For the text-containing cell, return its midpoint in (X, Y) coordinate format. 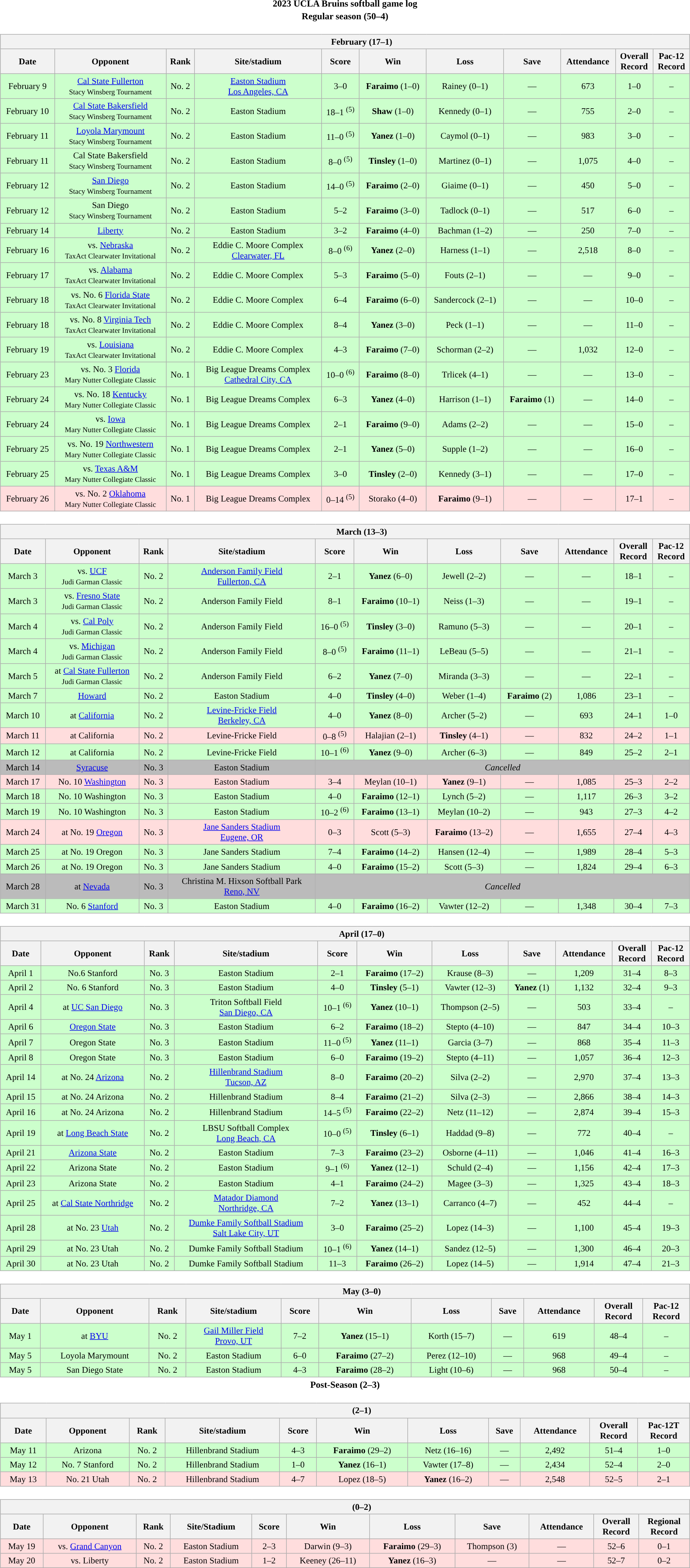
Tinsley (3–0) (390, 626)
2,866 (584, 1097)
772 (584, 1132)
1,655 (586, 832)
29–4 (633, 866)
6–4 (340, 300)
March 26 (23, 866)
Lynch (5–2) (464, 797)
Archer (5–2) (464, 715)
22–1 (633, 676)
10–0 (5) (337, 1132)
1,156 (584, 1168)
Yanez (7–0) (390, 676)
0–1 (664, 1546)
Tinsley (6–1) (394, 1132)
17–0 (634, 474)
7–4 (335, 852)
Hillenbrand StadiumTucson, AZ (246, 1077)
Faraimo (8–0) (393, 374)
vs. No. 8 Virginia TechTaxAct Clearwater Invitational (110, 324)
4–1 (337, 1183)
March 14 (23, 767)
March 28 (23, 886)
0–8 (5) (335, 736)
34–4 (632, 1027)
Yanez (6–0) (390, 576)
Yanez (4–0) (393, 399)
Eddie C. Moore ComplexClearwater, FL (258, 250)
vs. No. 6 Florida StateTaxAct Clearwater Invitational (110, 300)
16–3 (671, 1152)
18–3 (671, 1183)
Vawter (12–2) (464, 906)
Faraimo (1) (532, 399)
May (3–0) (345, 1291)
943 (586, 812)
No. 7 Stanford (88, 1464)
28–4 (633, 852)
(2–1) (345, 1410)
Adams (2–2) (465, 424)
vs. Cal PolyJudi Garman Classic (92, 626)
1,086 (586, 696)
Gail Miller FieldProvo, UT (233, 1336)
March 17 (23, 782)
April 1 (21, 973)
February (17–1) (345, 42)
February 17 (28, 275)
Peck (1–1) (465, 324)
Faraimo (26–2) (394, 1264)
April 8 (21, 1058)
8–0 (6) (340, 250)
849 (586, 752)
17–3 (671, 1168)
Yanez (15–1) (365, 1336)
Howard (92, 696)
vs. Fresno StateJudi Garman Classic (92, 601)
45–4 (632, 1228)
at Cal State Northridge (92, 1202)
52–4 (614, 1464)
March 7 (23, 696)
52–6 (616, 1546)
April 29 (21, 1248)
39–4 (632, 1112)
No. 21 Utah (88, 1479)
April 15 (21, 1097)
Supple (1–2) (465, 449)
Arizona (88, 1450)
March 24 (23, 832)
at Cal State FullertonJudi Garman Classic (92, 676)
4–7 (298, 1479)
Big League Dreams ComplexCathedral City, CA (258, 374)
Levine-Fricke FieldBerkeley, CA (242, 715)
17–1 (634, 499)
40–4 (632, 1132)
43–4 (632, 1183)
38–4 (632, 1097)
Matador DiamondNorthridge, CA (246, 1202)
21–3 (671, 1264)
983 (588, 136)
25–3 (633, 782)
44–4 (632, 1202)
10–0 (6) (340, 374)
Halajian (2–1) (390, 736)
15–3 (671, 1112)
2,492 (555, 1450)
Krause (8–3) (470, 973)
10–2 (6) (335, 812)
Faraimo (2–0) (393, 186)
May 13 (23, 1479)
1–2 (269, 1561)
19–1 (633, 601)
Tadlock (0–1) (465, 210)
5–2 (340, 210)
832 (586, 736)
Faraimo (23–2) (394, 1152)
Kennedy (3–1) (465, 474)
Tinsley (4–0) (390, 696)
Bachman (1–2) (465, 230)
755 (588, 111)
250 (588, 230)
May 20 (22, 1561)
Stepto (4–11) (470, 1058)
2,874 (584, 1112)
27–3 (633, 812)
vs. UCFJudi Garman Classic (92, 576)
Harrison (1–1) (465, 399)
Yanez (14–1) (394, 1248)
Shaw (1–0) (393, 111)
at Nevada (92, 886)
15–0 (634, 424)
1,132 (584, 988)
April 6 (21, 1027)
March 19 (23, 812)
vs. No. 3 FloridaMary Nutter Collegiate Classic (110, 374)
3–4 (335, 782)
10–0 (634, 300)
Faraimo (4–0) (393, 230)
vs. AlabamaTaxAct Clearwater Invitational (110, 275)
Faraimo (22–2) (394, 1112)
vs. NebraskaTaxAct Clearwater Invitational (110, 250)
at UC San Diego (92, 1007)
13–0 (634, 374)
Cal State FullertonStacy Winsberg Tournament (110, 86)
Hansen (12–4) (464, 852)
Caymol (0–1) (465, 136)
Yanez (5–0) (393, 449)
Faraimo (21–2) (394, 1097)
May 11 (23, 1450)
Netz (16–16) (448, 1450)
26–3 (633, 797)
673 (588, 86)
452 (584, 1202)
Meylan (10–2) (464, 812)
April 30 (21, 1264)
March 31 (23, 906)
1,075 (588, 161)
0–14 (5) (340, 499)
14–0 (5) (340, 186)
14–0 (634, 399)
8–3 (671, 973)
36–4 (632, 1058)
Easton StadiumLos Angeles, CA (258, 86)
Faraimo (7–0) (393, 350)
April 19 (21, 1132)
April 23 (21, 1183)
Anderson Family FieldFullerton, CA (242, 576)
1,989 (586, 852)
2–3 (269, 1546)
February 14 (28, 230)
Site/Stadium (211, 1526)
2,970 (584, 1077)
1,032 (588, 350)
Faraimo (19–2) (394, 1058)
Garcia (3–7) (470, 1042)
Tinsley (5–1) (394, 988)
Schuld (2–4) (470, 1168)
Jewell (2–2) (464, 576)
37–4 (632, 1077)
Lopez (18–5) (362, 1479)
vs. No. 18 KentuckyMary Nutter Collegiate Classic (110, 399)
April 4 (21, 1007)
Lopez (14–5) (470, 1264)
April 28 (21, 1228)
Fouts (2–1) (465, 275)
25–2 (633, 752)
1–1 (672, 736)
1,325 (584, 1183)
1,100 (584, 1228)
Faraimo (9–1) (465, 499)
30–4 (633, 906)
March (13–3) (345, 532)
503 (584, 1007)
Light (10–6) (451, 1370)
2,434 (555, 1464)
March 11 (23, 736)
Vawter (17–8) (448, 1464)
vs. Liberty (90, 1561)
LeBeau (5–5) (464, 651)
9–1 (6) (337, 1168)
vs. LouisianaTaxAct Clearwater Invitational (110, 350)
Stepto (4–10) (470, 1027)
2,548 (555, 1479)
9–0 (634, 275)
24–1 (633, 715)
May 12 (23, 1464)
Faraimo (28–2) (365, 1370)
Syracuse (92, 767)
42–4 (632, 1168)
Thompson (2–5) (470, 1007)
May 1 (20, 1336)
Silva (2–2) (470, 1077)
March 25 (23, 852)
Pac-12TRecord (664, 1430)
Faraimo (15–2) (390, 866)
Loyola MarymountStacy Winsberg Tournament (110, 136)
693 (586, 715)
1,057 (584, 1058)
18–1 (633, 576)
Sandez (12–5) (470, 1248)
Darwin (9–3) (328, 1546)
Silva (2–3) (470, 1097)
Yanez (12–1) (394, 1168)
Faraimo (27–2) (365, 1356)
Faraimo (11–1) (390, 651)
13–3 (671, 1077)
Magee (3–3) (470, 1183)
Faraimo (5–0) (393, 275)
April (17–0) (345, 934)
12–0 (634, 350)
10–3 (671, 1027)
Neiss (1–3) (464, 601)
February 9 (28, 86)
Ramuno (5–3) (464, 626)
Korth (15–7) (451, 1336)
February 10 (28, 111)
Yanez (16–1) (362, 1464)
Faraimo (14–2) (390, 852)
Harness (1–1) (465, 250)
Meylan (10–1) (390, 782)
Faraimo (29–3) (412, 1546)
Faraimo (18–2) (394, 1027)
4–2 (672, 812)
16–0 (5) (335, 626)
35–4 (632, 1042)
April 2 (21, 988)
Yanez (16–2) (448, 1479)
Martinez (0–1) (465, 161)
868 (584, 1042)
Archer (6–3) (464, 752)
19–3 (671, 1228)
21–1 (633, 651)
5–0 (634, 186)
Faraimo (25–2) (394, 1228)
May 19 (22, 1546)
7–0 (634, 230)
1,914 (584, 1264)
Faraimo (9–0) (393, 424)
Faraimo (1–0) (393, 86)
Yanez (9–0) (390, 752)
Faraimo (16–2) (390, 906)
Lopez (14–3) (470, 1228)
48–4 (618, 1336)
Storako (4–0) (393, 499)
Keeney (26–11) (328, 1561)
(0–2) (345, 1507)
Jane Sanders StadiumEugene, OR (242, 832)
847 (584, 1027)
Trlicek (4–1) (465, 374)
8–1 (335, 601)
April 25 (21, 1202)
Weber (1–4) (464, 696)
Faraimo (20–2) (394, 1077)
April 22 (21, 1168)
Christina M. Hixson Softball ParkReno, NV (242, 886)
vs. MichiganJudi Garman Classic (92, 651)
Perez (12–10) (451, 1356)
April 7 (21, 1042)
Faraimo (13–1) (390, 812)
52–5 (614, 1479)
619 (559, 1336)
Faraimo (13–2) (464, 832)
Faraimo (12–1) (390, 797)
Faraimo (17–2) (394, 973)
14–3 (671, 1097)
Vawter (12–3) (470, 988)
Haddad (9–8) (470, 1132)
14–5 (5) (337, 1112)
Giaime (0–1) (465, 186)
20–1 (633, 626)
Loyola Marymount (95, 1356)
1,300 (584, 1248)
February 23 (28, 374)
April 16 (21, 1112)
vs. Grand Canyon (90, 1546)
Yanez (1–0) (393, 136)
16–0 (634, 449)
Schorman (2–2) (465, 350)
March 5 (23, 676)
Yanez (8–0) (390, 715)
27–4 (633, 832)
1,117 (586, 797)
Netz (11–12) (470, 1112)
Tinsley (1–0) (393, 161)
March 10 (23, 715)
Yanez (1) (532, 988)
Yanez (16–3) (412, 1561)
April 21 (21, 1152)
517 (588, 210)
Thompson (3) (492, 1546)
April 14 (21, 1077)
1,348 (586, 906)
24–2 (633, 736)
Kennedy (0–1) (465, 111)
51–4 (614, 1450)
0–2 (664, 1561)
LBSU Softball ComplexLong Beach, CA (246, 1132)
vs. Texas A&MMary Nutter Collegiate Classic (110, 474)
23–1 (633, 696)
Yanez (11–1) (394, 1042)
Dumke Family Softball StadiumSalt Lake City, UT (246, 1228)
Yanez (2–0) (393, 250)
Sandercock (2–1) (465, 300)
March 18 (23, 797)
Yanez (3–0) (393, 324)
Triton Softball FieldSan Diego, CA (246, 1007)
San Diego State (95, 1370)
20–3 (671, 1248)
50–4 (618, 1370)
9–3 (671, 988)
1,824 (586, 866)
1,209 (584, 973)
February 16 (28, 250)
Yanez (9–1) (464, 782)
February 26 (28, 499)
March 12 (23, 752)
Yanez (13–1) (394, 1202)
Rainey (0–1) (465, 86)
vs. No. 19 NorthwesternMary Nutter Collegiate Classic (110, 449)
31–4 (632, 973)
1,085 (586, 782)
450 (588, 186)
Yanez (10–1) (394, 1007)
Tinsley (2–0) (393, 474)
RegionalRecord (664, 1526)
33–4 (632, 1007)
Faraimo (3–0) (393, 210)
11–0 (634, 324)
Miranda (3–3) (464, 676)
Faraimo (2) (529, 696)
No.6 Stanford (92, 973)
0–3 (335, 832)
12–3 (671, 1058)
Faraimo (10–1) (390, 601)
February 19 (28, 350)
Faraimo (29–2) (362, 1450)
Liberty (110, 230)
47–4 (632, 1264)
32–4 (632, 988)
46–4 (632, 1248)
at BYU (95, 1336)
Faraimo (24–2) (394, 1183)
Faraimo (6–0) (393, 300)
Carranco (4–7) (470, 1202)
49–4 (618, 1356)
52–7 (616, 1561)
41–4 (632, 1152)
1,046 (584, 1152)
18–1 (5) (340, 111)
Tinsley (4–1) (464, 736)
2,518 (588, 250)
vs. IowaMary Nutter Collegiate Classic (110, 424)
at Long Beach State (92, 1132)
Osborne (4–11) (470, 1152)
2–2 (672, 782)
vs. No. 2 OklahomaMary Nutter Collegiate Classic (110, 499)
